Detect which cell encompasses the target text, then output its [x, y] center coordinate. 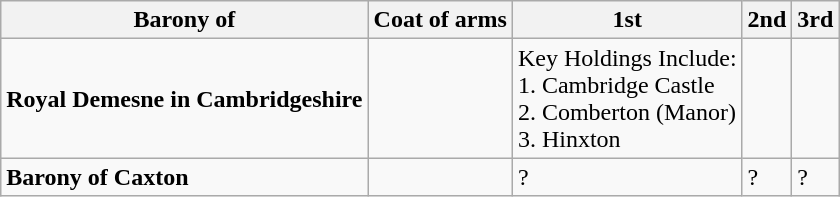
2nd [767, 20]
Key Holdings Include:1. Cambridge Castle2. Comberton (Manor)3. Hinxton [627, 98]
Barony of [184, 20]
Barony of Caxton [184, 177]
3rd [816, 20]
1st [627, 20]
Coat of arms [440, 20]
Royal Demesne in Cambridgeshire [184, 98]
